Extract the [X, Y] coordinate from the center of the cell holding the provided text.  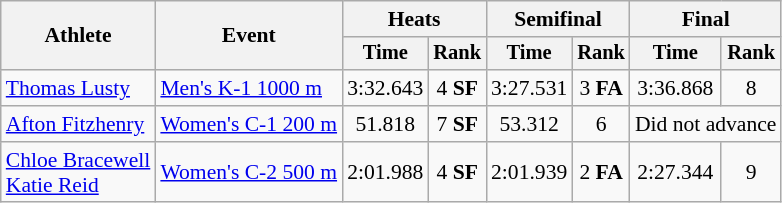
Thomas Lusty [78, 88]
3:36.868 [676, 88]
53.312 [529, 124]
Event [248, 36]
8 [752, 88]
3:27.531 [529, 88]
7 SF [457, 124]
Women's C-2 500 m [248, 172]
9 [752, 172]
2:01.988 [385, 172]
Men's K-1 1000 m [248, 88]
Afton Fitzhenry [78, 124]
2:27.344 [676, 172]
Women's C-1 200 m [248, 124]
Athlete [78, 36]
51.818 [385, 124]
Final [706, 19]
6 [601, 124]
Did not advance [706, 124]
3:32.643 [385, 88]
Chloe BracewellKatie Reid [78, 172]
Semifinal [558, 19]
2 FA [601, 172]
3 FA [601, 88]
2:01.939 [529, 172]
Heats [414, 19]
